Determine the (x, y) coordinate at the center of the cell enclosing the given text.  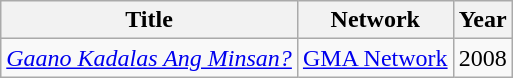
Year (482, 20)
Network (375, 20)
Gaano Kadalas Ang Minsan? (150, 58)
2008 (482, 58)
Title (150, 20)
GMA Network (375, 58)
